For the text-containing cell, return its midpoint in [x, y] coordinate format. 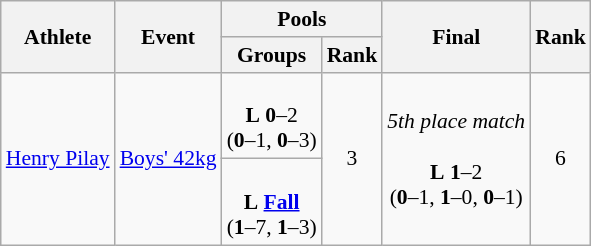
Boys' 42kg [168, 158]
6 [560, 158]
3 [352, 158]
Final [456, 36]
L Fall(1–7, 1–3) [272, 202]
Pools [302, 19]
Henry Pilay [58, 158]
5th place matchL 1–2(0–1, 1–0, 0–1) [456, 158]
Groups [272, 55]
Athlete [58, 36]
Event [168, 36]
L 0–2(0–1, 0–3) [272, 116]
